Return [x, y] of the center of cell containing provided text 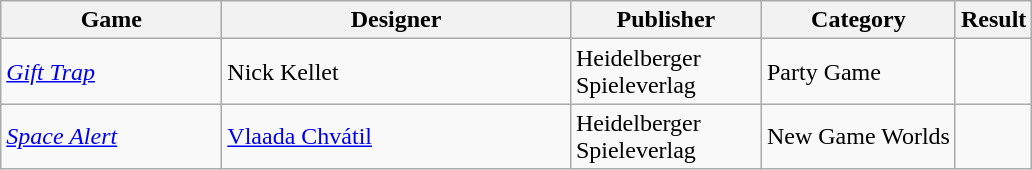
Space Alert [112, 136]
Category [858, 20]
Result [993, 20]
Designer [396, 20]
Nick Kellet [396, 72]
Publisher [666, 20]
Party Game [858, 72]
Gift Trap [112, 72]
Vlaada Chvátil [396, 136]
Game [112, 20]
New Game Worlds [858, 136]
